Locate the cell with the specified text and output its (x, y) center coordinate. 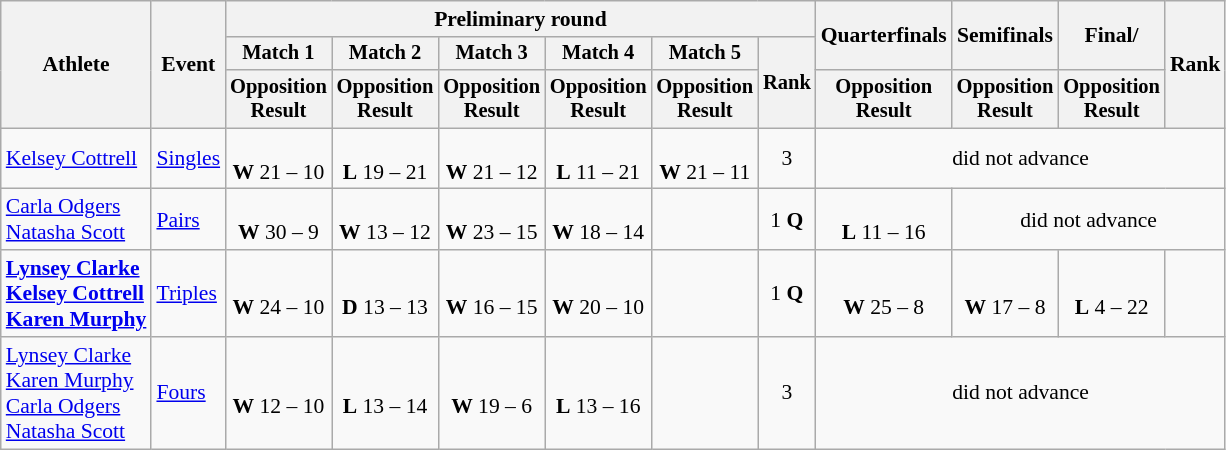
W 13 – 12 (386, 220)
Kelsey Cottrell (76, 158)
Match 4 (598, 54)
Lynsey ClarkeKaren MurphyCarla OdgersNatasha Scott (76, 393)
Singles (188, 158)
D 13 – 13 (386, 294)
L 4 – 22 (1112, 294)
L 13 – 14 (386, 393)
Carla OdgersNatasha Scott (76, 220)
W 25 – 8 (884, 294)
W 12 – 10 (278, 393)
Pairs (188, 220)
W 20 – 10 (598, 294)
Final/ (1112, 36)
Match 2 (386, 54)
W 21 – 10 (278, 158)
Triples (188, 294)
Lynsey ClarkeKelsey CottrellKaren Murphy (76, 294)
W 30 – 9 (278, 220)
W 21 – 12 (492, 158)
W 16 – 15 (492, 294)
L 19 – 21 (386, 158)
L 13 – 16 (598, 393)
Athlete (76, 64)
L 11 – 16 (884, 220)
Match 5 (704, 54)
Semifinals (1006, 36)
Preliminary round (520, 19)
Match 1 (278, 54)
W 23 – 15 (492, 220)
Fours (188, 393)
Match 3 (492, 54)
W 18 – 14 (598, 220)
L 11 – 21 (598, 158)
W 21 – 11 (704, 158)
Quarterfinals (884, 36)
Event (188, 64)
W 24 – 10 (278, 294)
W 19 – 6 (492, 393)
W 17 – 8 (1006, 294)
